Output the [x, y] coordinate of the center of the cell containing the given text.  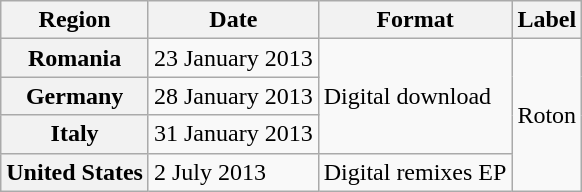
28 January 2013 [233, 96]
Label [547, 20]
United States [75, 172]
2 July 2013 [233, 172]
Date [233, 20]
23 January 2013 [233, 58]
Region [75, 20]
Digital download [415, 96]
Germany [75, 96]
Digital remixes EP [415, 172]
31 January 2013 [233, 134]
Romania [75, 58]
Italy [75, 134]
Format [415, 20]
Roton [547, 115]
